Find where the given text appears and provide that cell's center as (X, Y) coordinate. 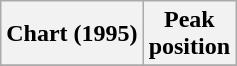
Chart (1995) (72, 34)
Peakposition (189, 34)
